Identify which cell holds the provided text, then report its [X, Y] central coordinate. 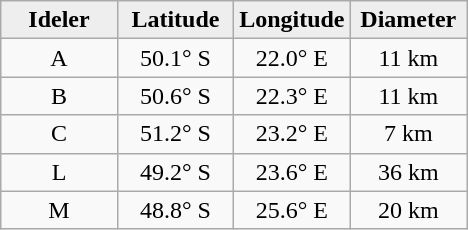
7 km [408, 134]
23.6° E [292, 172]
22.0° E [292, 58]
48.8° S [175, 210]
50.6° S [175, 96]
20 km [408, 210]
M [59, 210]
49.2° S [175, 172]
36 km [408, 172]
25.6° E [292, 210]
22.3° E [292, 96]
51.2° S [175, 134]
Ideler [59, 20]
Longitude [292, 20]
Diameter [408, 20]
50.1° S [175, 58]
23.2° E [292, 134]
C [59, 134]
L [59, 172]
Latitude [175, 20]
B [59, 96]
A [59, 58]
